Extract the [x, y] coordinate from the center of the cell holding the provided text.  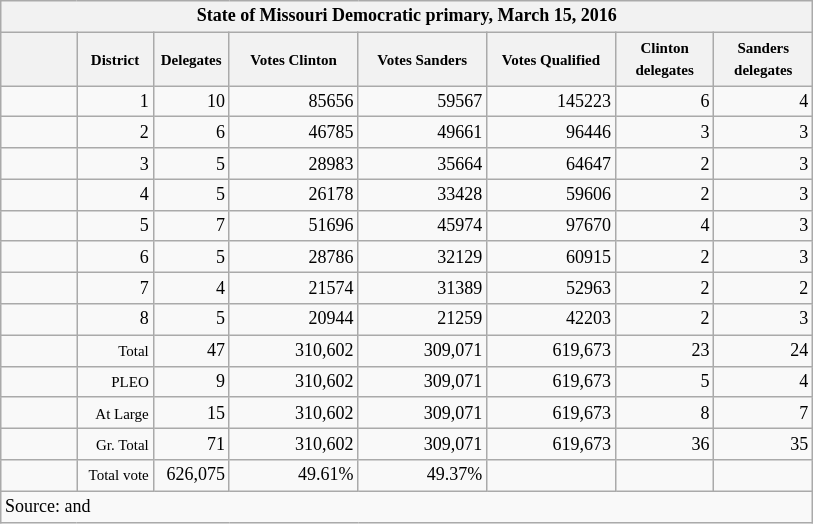
Total [115, 350]
28786 [294, 256]
51696 [294, 226]
State of Missouri Democratic primary, March 15, 2016 [407, 16]
49.37% [422, 476]
32129 [422, 256]
36 [664, 444]
Votes Qualified [552, 59]
35664 [422, 164]
59606 [552, 194]
Source: and [407, 506]
47 [191, 350]
15 [191, 412]
24 [764, 350]
71 [191, 444]
21574 [294, 288]
49661 [422, 132]
Votes Sanders [422, 59]
33428 [422, 194]
35 [764, 444]
45974 [422, 226]
Sanders delegates [764, 59]
626,075 [191, 476]
85656 [294, 102]
97670 [552, 226]
23 [664, 350]
Gr. Total [115, 444]
Votes Clinton [294, 59]
21259 [422, 320]
1 [115, 102]
10 [191, 102]
52963 [552, 288]
145223 [552, 102]
26178 [294, 194]
PLEO [115, 382]
Delegates [191, 59]
20944 [294, 320]
49.61% [294, 476]
64647 [552, 164]
59567 [422, 102]
At Large [115, 412]
60915 [552, 256]
96446 [552, 132]
9 [191, 382]
Clinton delegates [664, 59]
District [115, 59]
46785 [294, 132]
31389 [422, 288]
28983 [294, 164]
Total vote [115, 476]
42203 [552, 320]
